Detect which cell encompasses the target text, then output its (x, y) center coordinate. 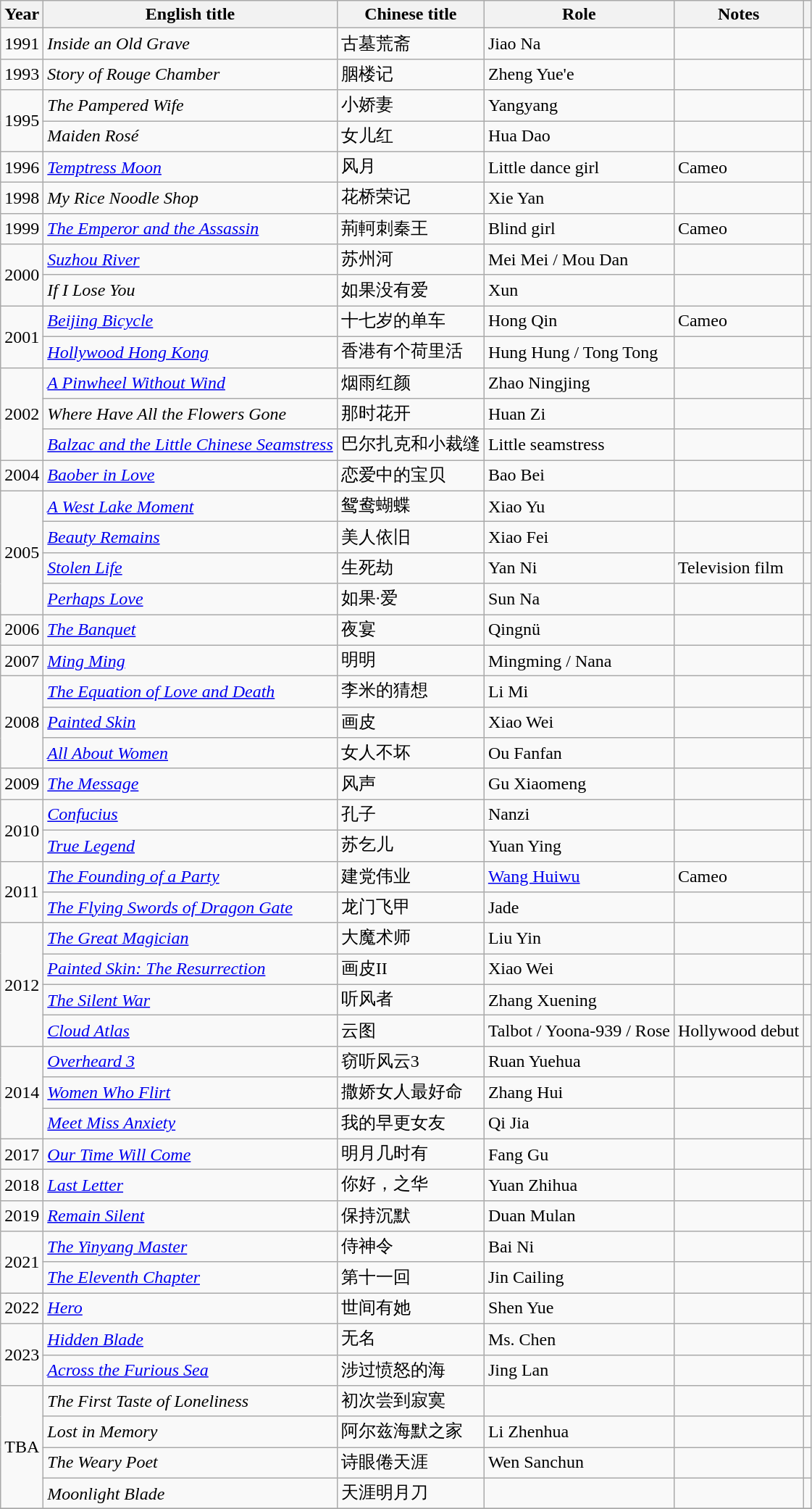
The Message (190, 784)
My Rice Noodle Shop (190, 199)
云图 (410, 1031)
Perhaps Love (190, 599)
2021 (22, 1263)
Role (579, 14)
那时花开 (410, 415)
明月几时有 (410, 1154)
大魔术师 (410, 938)
Liu Yin (579, 938)
1999 (22, 229)
恋爱中的宝贝 (410, 475)
Huan Zi (579, 415)
The Emperor and the Assassin (190, 229)
The Silent War (190, 1000)
True Legend (190, 845)
香港有个荷里活 (410, 352)
Ms. Chen (579, 1339)
Meet Miss Anxiety (190, 1123)
Hidden Blade (190, 1339)
Overheard 3 (190, 1061)
我的早更女友 (410, 1123)
诗眼倦天涯 (410, 1463)
小娇妻 (410, 106)
Jiao Na (579, 43)
Gu Xiaomeng (579, 784)
如果·爱 (410, 599)
2012 (22, 984)
Talbot / Yoona-939 / Rose (579, 1031)
2008 (22, 723)
第十一回 (410, 1277)
Painted Skin: The Resurrection (190, 970)
1993 (22, 74)
Confucius (190, 815)
Hero (190, 1309)
Wang Huiwu (579, 877)
Cloud Atlas (190, 1031)
Our Time Will Come (190, 1154)
古墓荒斋 (410, 43)
风月 (410, 167)
女人不坏 (410, 754)
Women Who Flirt (190, 1093)
撒娇女人最好命 (410, 1093)
苏州河 (410, 259)
The Founding of a Party (190, 877)
2022 (22, 1309)
Remain Silent (190, 1216)
Where Have All the Flowers Gone (190, 415)
巴尔扎克和小裁缝 (410, 445)
李米的猜想 (410, 691)
1995 (22, 120)
A West Lake Moment (190, 506)
Yuan Ying (579, 845)
明明 (410, 661)
Baober in Love (190, 475)
画皮II (410, 970)
Mei Mei / Mou Dan (579, 259)
Beauty Remains (190, 538)
English title (190, 14)
Last Letter (190, 1186)
Hong Qin (579, 322)
2010 (22, 831)
Wen Sanchun (579, 1463)
Notes (738, 14)
画皮 (410, 722)
Jin Cailing (579, 1277)
女儿红 (410, 136)
Yan Ni (579, 568)
侍神令 (410, 1247)
1991 (22, 43)
美人依旧 (410, 538)
夜宴 (410, 631)
建党伟业 (410, 877)
Temptress Moon (190, 167)
世间有她 (410, 1309)
2018 (22, 1186)
2000 (22, 275)
Zhang Xuening (579, 1000)
Balzac and the Little Chinese Seamstress (190, 445)
苏乞儿 (410, 845)
Maiden Rosé (190, 136)
Lost in Memory (190, 1432)
2002 (22, 414)
Zhao Ningjing (579, 383)
Blind girl (579, 229)
Ou Fanfan (579, 754)
Xiao Fei (579, 538)
Story of Rouge Chamber (190, 74)
生死劫 (410, 568)
烟雨红颜 (410, 383)
无名 (410, 1339)
Duan Mulan (579, 1216)
Xun (579, 290)
Beijing Bicycle (190, 322)
涉过愤怒的海 (410, 1370)
The First Taste of Loneliness (190, 1402)
Bai Ni (579, 1247)
如果没有爱 (410, 290)
听风者 (410, 1000)
Jade (579, 907)
TBA (22, 1447)
2005 (22, 552)
Little dance girl (579, 167)
Across the Furious Sea (190, 1370)
1996 (22, 167)
Little seamstress (579, 445)
The Flying Swords of Dragon Gate (190, 907)
Television film (738, 568)
Moonlight Blade (190, 1493)
Li Mi (579, 691)
A Pinwheel Without Wind (190, 383)
孔子 (410, 815)
The Equation of Love and Death (190, 691)
All About Women (190, 754)
The Great Magician (190, 938)
If I Lose You (190, 290)
Inside an Old Grave (190, 43)
Sun Na (579, 599)
初次尝到寂寞 (410, 1402)
Painted Skin (190, 722)
2007 (22, 661)
Mingming / Nana (579, 661)
天涯明月刀 (410, 1493)
Ruan Yuehua (579, 1061)
保持沉默 (410, 1216)
2004 (22, 475)
Qingnü (579, 631)
你好，之华 (410, 1186)
Bao Bei (579, 475)
The Yinyang Master (190, 1247)
Ming Ming (190, 661)
Zhang Hui (579, 1093)
Xiao Yu (579, 506)
Zheng Yue'e (579, 74)
2023 (22, 1354)
2019 (22, 1216)
Stolen Life (190, 568)
阿尔兹海默之家 (410, 1432)
Chinese title (410, 14)
2017 (22, 1154)
The Pampered Wife (190, 106)
龙门飞甲 (410, 907)
Year (22, 14)
2006 (22, 631)
1998 (22, 199)
Xie Yan (579, 199)
Hung Hung / Tong Tong (579, 352)
十七岁的单车 (410, 322)
花桥荣记 (410, 199)
Li Zhenhua (579, 1432)
Hollywood debut (738, 1031)
Yuan Zhihua (579, 1186)
Suzhou River (190, 259)
Hollywood Hong Kong (190, 352)
胭楼记 (410, 74)
2014 (22, 1092)
Jing Lan (579, 1370)
The Eleventh Chapter (190, 1277)
2009 (22, 784)
Qi Jia (579, 1123)
The Weary Poet (190, 1463)
Fang Gu (579, 1154)
2001 (22, 336)
Yangyang (579, 106)
Nanzi (579, 815)
风声 (410, 784)
Shen Yue (579, 1309)
鸳鸯蝴蝶 (410, 506)
窃听风云3 (410, 1061)
Hua Dao (579, 136)
2011 (22, 891)
荊軻刺秦王 (410, 229)
The Banquet (190, 631)
